From the cell containing the given text, extract its center point as (X, Y) coordinate. 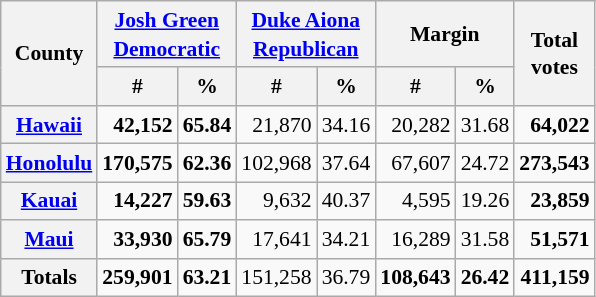
17,641 (276, 239)
65.84 (208, 125)
31.58 (486, 239)
21,870 (276, 125)
19.26 (486, 201)
Duke AionaRepublican (306, 34)
63.21 (208, 277)
Margin (444, 34)
20,282 (415, 125)
42,152 (137, 125)
36.79 (346, 277)
151,258 (276, 277)
Totalvotes (554, 53)
Honolulu (50, 163)
34.16 (346, 125)
16,289 (415, 239)
4,595 (415, 201)
9,632 (276, 201)
59.63 (208, 201)
24.72 (486, 163)
23,859 (554, 201)
273,543 (554, 163)
65.79 (208, 239)
170,575 (137, 163)
14,227 (137, 201)
64,022 (554, 125)
County (50, 53)
33,930 (137, 239)
37.64 (346, 163)
34.21 (346, 239)
Hawaii (50, 125)
Totals (50, 277)
26.42 (486, 277)
Kauai (50, 201)
259,901 (137, 277)
Maui (50, 239)
62.36 (208, 163)
102,968 (276, 163)
Josh GreenDemocratic (166, 34)
51,571 (554, 239)
411,159 (554, 277)
40.37 (346, 201)
67,607 (415, 163)
31.68 (486, 125)
108,643 (415, 277)
